Return the (X, Y) coordinate for the center point of the cell that contains the specified text.  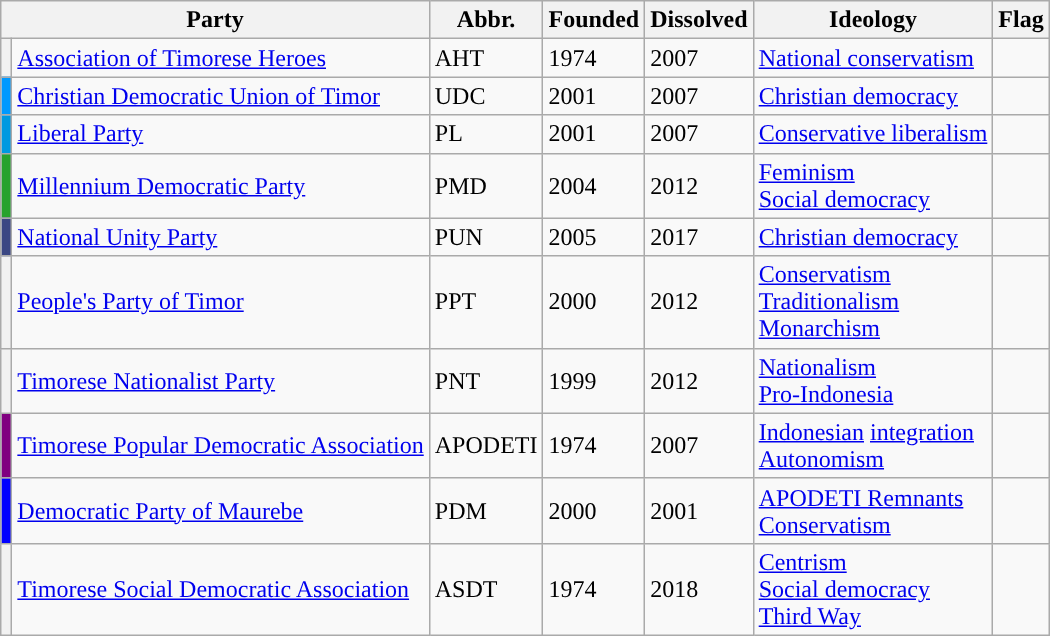
Party (216, 20)
Indonesian integrationAutonomism (873, 446)
Flag (1021, 20)
Abbr. (486, 20)
Ideology (873, 20)
National Unity Party (220, 237)
People's Party of Timor (220, 302)
Timorese Nationalist Party (220, 380)
Millennium Democratic Party (220, 186)
Conservative liberalism (873, 134)
National conservatism (873, 58)
PMD (486, 186)
2004 (594, 186)
PDM (486, 510)
2017 (699, 237)
PUN (486, 237)
CentrismSocial democracyThird Way (873, 589)
ConservatismTraditionalismMonarchism (873, 302)
AHT (486, 58)
ASDT (486, 589)
Association of Timorese Heroes (220, 58)
2018 (699, 589)
2005 (594, 237)
APODETI RemnantsConservatism (873, 510)
1999 (594, 380)
Timorese Popular Democratic Association (220, 446)
APODETI (486, 446)
Christian Democratic Union of Timor (220, 96)
NationalismPro-Indonesia (873, 380)
Liberal Party (220, 134)
Democratic Party of Maurebe (220, 510)
FeminismSocial democracy (873, 186)
Timorese Social Democratic Association (220, 589)
Dissolved (699, 20)
PNT (486, 380)
Founded (594, 20)
UDC (486, 96)
PL (486, 134)
PPT (486, 302)
